Return [x, y] of the center of cell containing provided text 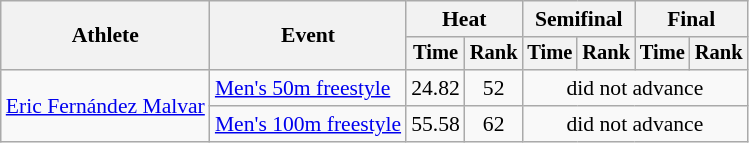
62 [494, 124]
Final [691, 19]
Semifinal [578, 19]
Athlete [106, 36]
Men's 100m freestyle [308, 124]
Men's 50m freestyle [308, 88]
24.82 [436, 88]
Event [308, 36]
Eric Fernández Malvar [106, 106]
55.58 [436, 124]
52 [494, 88]
Heat [464, 19]
